Scan for the cell matching the given text and deliver its (x, y) coordinate at center. 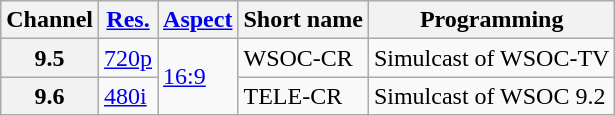
Res. (128, 20)
Simulcast of WSOC-TV (492, 58)
Channel (50, 20)
TELE-CR (303, 96)
720p (128, 58)
9.6 (50, 96)
9.5 (50, 58)
Simulcast of WSOC 9.2 (492, 96)
Short name (303, 20)
Aspect (198, 20)
Programming (492, 20)
WSOC-CR (303, 58)
16:9 (198, 77)
480i (128, 96)
